Return the (X, Y) coordinate for the center point of the cell that contains the specified text.  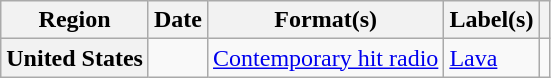
Date (178, 20)
Region (75, 20)
Contemporary hit radio (326, 58)
Label(s) (492, 20)
Format(s) (326, 20)
United States (75, 58)
Lava (492, 58)
